Output the [x, y] coordinate of the center of the cell containing the given text.  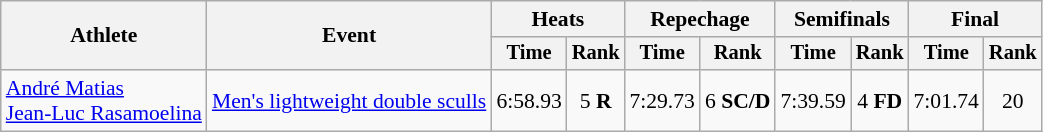
7:39.59 [812, 100]
André MatiasJean-Luc Rasamoelina [104, 100]
Men's lightweight double sculls [349, 100]
6:58.93 [528, 100]
Final [974, 19]
Event [349, 36]
4 FD [880, 100]
7:29.73 [662, 100]
20 [1013, 100]
7:01.74 [946, 100]
Athlete [104, 36]
Heats [558, 19]
6 SC/D [738, 100]
Repechage [700, 19]
Semifinals [842, 19]
5 R [596, 100]
